Scan for the cell matching the given text and deliver its [X, Y] coordinate at center. 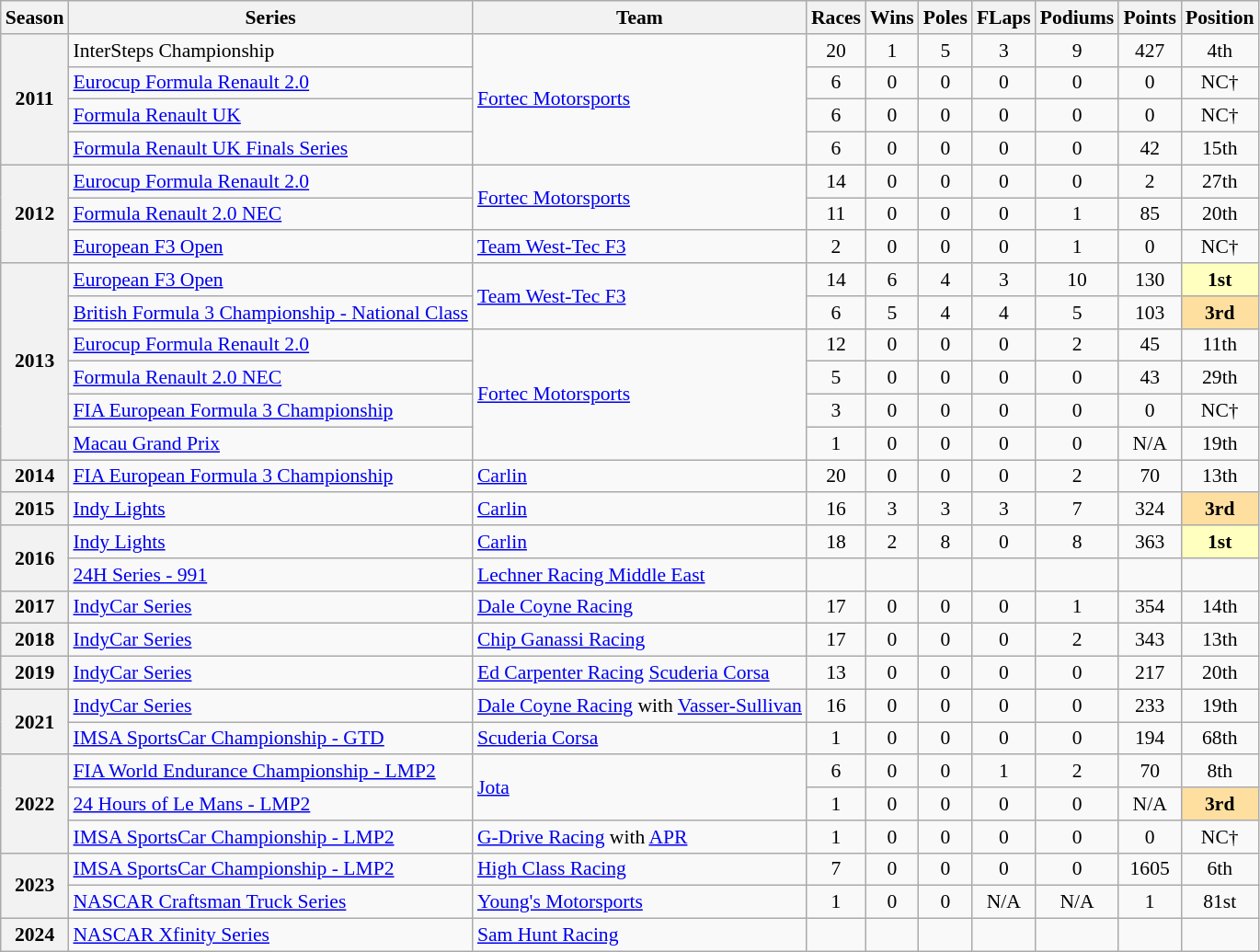
427 [1150, 51]
Series [270, 17]
68th [1220, 739]
2016 [35, 557]
10 [1078, 280]
2011 [35, 99]
42 [1150, 149]
NASCAR Craftsman Truck Series [270, 902]
Dale Coyne Racing [640, 607]
Lechner Racing Middle East [640, 575]
363 [1150, 542]
2022 [35, 804]
194 [1150, 739]
FLaps [1004, 17]
Jota [640, 787]
Team [640, 17]
217 [1150, 673]
43 [1150, 378]
11 [836, 214]
2017 [35, 607]
4th [1220, 51]
11th [1220, 345]
FIA World Endurance Championship - LMP2 [270, 772]
27th [1220, 181]
2014 [35, 476]
8th [1220, 772]
Sam Hunt Racing [640, 935]
InterSteps Championship [270, 51]
233 [1150, 705]
Dale Coyne Racing with Vasser-Sullivan [640, 705]
Macau Grand Prix [270, 443]
Season [35, 17]
High Class Racing [640, 869]
Ed Carpenter Racing Scuderia Corsa [640, 673]
2023 [35, 885]
15th [1220, 149]
NASCAR Xfinity Series [270, 935]
324 [1150, 510]
Formula Renault UK Finals Series [270, 149]
IMSA SportsCar Championship - GTD [270, 739]
2024 [35, 935]
29th [1220, 378]
2018 [35, 640]
2021 [35, 721]
103 [1150, 313]
Young's Motorsports [640, 902]
G-Drive Racing with APR [640, 837]
24 Hours of Le Mans - LMP2 [270, 804]
18 [836, 542]
Points [1150, 17]
45 [1150, 345]
Formula Renault UK [270, 116]
14th [1220, 607]
Chip Ganassi Racing [640, 640]
Scuderia Corsa [640, 739]
Podiums [1078, 17]
13 [836, 673]
2013 [35, 361]
Wins [892, 17]
81st [1220, 902]
6th [1220, 869]
343 [1150, 640]
130 [1150, 280]
9 [1078, 51]
2019 [35, 673]
Position [1220, 17]
1605 [1150, 869]
12 [836, 345]
Poles [945, 17]
2012 [35, 213]
85 [1150, 214]
Races [836, 17]
24H Series - 991 [270, 575]
354 [1150, 607]
2015 [35, 510]
British Formula 3 Championship - National Class [270, 313]
